Output the (x, y) coordinate of the center of the cell containing the given text.  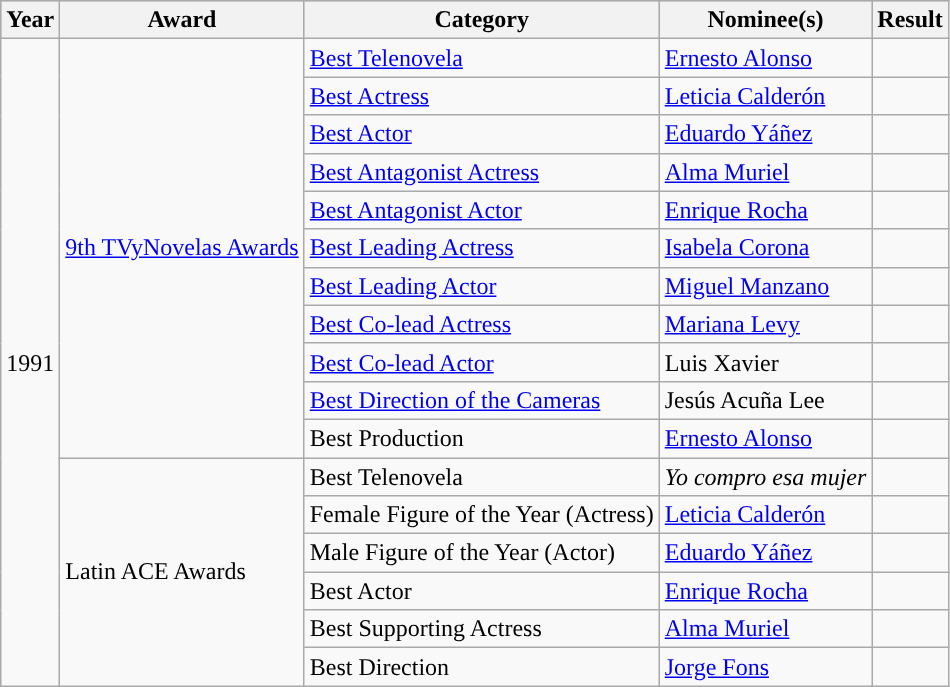
Isabela Corona (766, 248)
Female Figure of the Year (Actress) (482, 515)
Luis Xavier (766, 362)
Best Co-lead Actress (482, 324)
Mariana Levy (766, 324)
Best Direction (482, 667)
Jorge Fons (766, 667)
9th TVyNovelas Awards (182, 248)
Jesús Acuña Lee (766, 400)
Latin ACE Awards (182, 572)
Best Co-lead Actor (482, 362)
1991 (30, 362)
Category (482, 20)
Best Actress (482, 96)
Miguel Manzano (766, 286)
Year (30, 20)
Best Antagonist Actress (482, 172)
Male Figure of the Year (Actor) (482, 553)
Best Antagonist Actor (482, 210)
Result (910, 20)
Award (182, 20)
Best Production (482, 438)
Best Supporting Actress (482, 629)
Best Direction of the Cameras (482, 400)
Nominee(s) (766, 20)
Best Leading Actor (482, 286)
Yo compro esa mujer (766, 477)
Best Leading Actress (482, 248)
